Provide the [X, Y] coordinate of the cell's center where the given text is located.  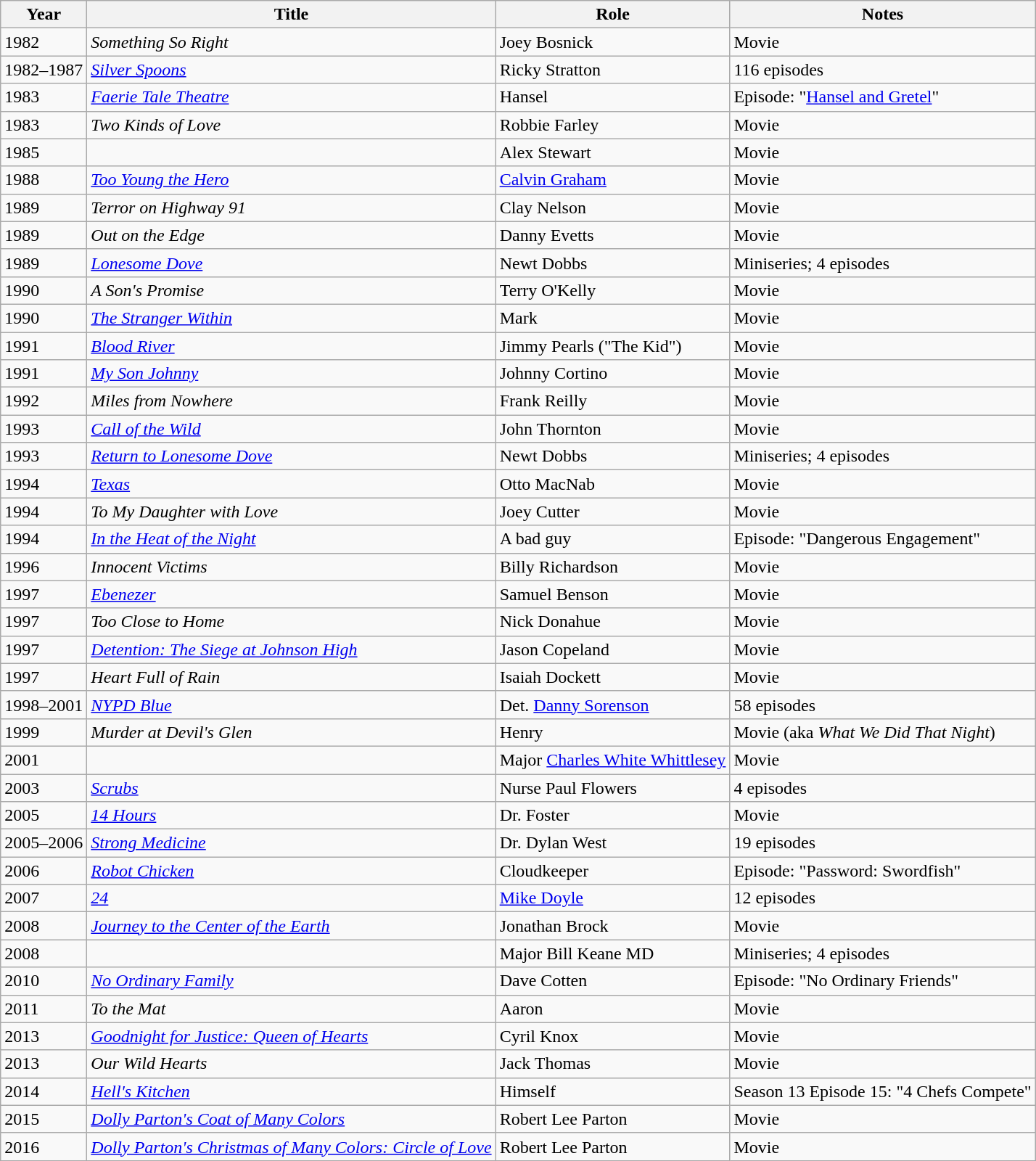
1985 [44, 152]
Hansel [612, 97]
Miles from Nowhere [292, 401]
Silver Spoons [292, 70]
Notes [882, 15]
Two Kinds of Love [292, 125]
4 episodes [882, 787]
Dolly Parton's Christmas of Many Colors: Circle of Love [292, 1146]
Role [612, 15]
Our Wild Hearts [292, 1064]
Henry [612, 732]
A bad guy [612, 539]
Jimmy Pearls ("The Kid") [612, 346]
Scrubs [292, 787]
Innocent Victims [292, 567]
Ebenezer [292, 594]
Hell's Kitchen [292, 1091]
Cyril Knox [612, 1036]
2005 [44, 816]
Aaron [612, 1009]
No Ordinary Family [292, 981]
Episode: "Password: Swordfish" [882, 871]
2015 [44, 1119]
Murder at Devil's Glen [292, 732]
Isaiah Dockett [612, 677]
2011 [44, 1009]
1999 [44, 732]
1996 [44, 567]
Jonathan Brock [612, 926]
Too Close to Home [292, 622]
Dr. Foster [612, 816]
Blood River [292, 346]
John Thornton [612, 429]
Robbie Farley [612, 125]
1998–2001 [44, 705]
Dave Cotten [612, 981]
Movie (aka What We Did That Night) [882, 732]
Billy Richardson [612, 567]
Cloudkeeper [612, 871]
Ricky Stratton [612, 70]
Terror on Highway 91 [292, 208]
Samuel Benson [612, 594]
2010 [44, 981]
Season 13 Episode 15: "4 Chefs Compete" [882, 1091]
2007 [44, 898]
Texas [292, 484]
Det. Danny Sorenson [612, 705]
12 episodes [882, 898]
Mike Doyle [612, 898]
Episode: "No Ordinary Friends" [882, 981]
The Stranger Within [292, 318]
Alex Stewart [612, 152]
1988 [44, 180]
2006 [44, 871]
Mark [612, 318]
Dolly Parton's Coat of Many Colors [292, 1119]
Joey Bosnick [612, 42]
2005–2006 [44, 843]
Faerie Tale Theatre [292, 97]
My Son Johnny [292, 374]
Jason Copeland [612, 649]
Nick Donahue [612, 622]
Episode: "Dangerous Engagement" [882, 539]
Episode: "Hansel and Gretel" [882, 97]
Danny Evetts [612, 235]
Detention: The Siege at Johnson High [292, 649]
1982 [44, 42]
Strong Medicine [292, 843]
Otto MacNab [612, 484]
2016 [44, 1146]
24 [292, 898]
1982–1987 [44, 70]
Too Young the Hero [292, 180]
Robot Chicken [292, 871]
Calvin Graham [612, 180]
Dr. Dylan West [612, 843]
Title [292, 15]
Major Charles White Whittlesey [612, 760]
Major Bill Keane MD [612, 953]
Heart Full of Rain [292, 677]
Year [44, 15]
To the Mat [292, 1009]
Johnny Cortino [612, 374]
Frank Reilly [612, 401]
116 episodes [882, 70]
In the Heat of the Night [292, 539]
58 episodes [882, 705]
Nurse Paul Flowers [612, 787]
Jack Thomas [612, 1064]
19 episodes [882, 843]
1992 [44, 401]
Something So Right [292, 42]
Himself [612, 1091]
To My Daughter with Love [292, 512]
2014 [44, 1091]
14 Hours [292, 816]
Lonesome Dove [292, 263]
2003 [44, 787]
Return to Lonesome Dove [292, 456]
Journey to the Center of the Earth [292, 926]
NYPD Blue [292, 705]
Joey Cutter [612, 512]
Out on the Edge [292, 235]
Goodnight for Justice: Queen of Hearts [292, 1036]
A Son's Promise [292, 290]
2001 [44, 760]
Terry O'Kelly [612, 290]
Call of the Wild [292, 429]
Clay Nelson [612, 208]
